Return the (x, y) coordinate for the center point of the cell that contains the specified text.  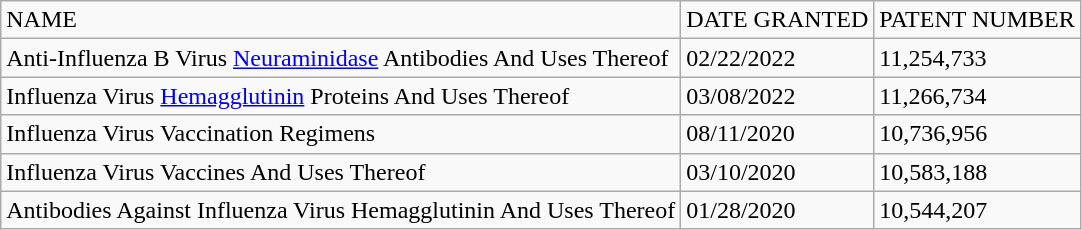
01/28/2020 (778, 210)
Influenza Virus Vaccination Regimens (341, 134)
08/11/2020 (778, 134)
10,736,956 (977, 134)
PATENT NUMBER (977, 20)
NAME (341, 20)
10,583,188 (977, 172)
Influenza Virus Vaccines And Uses Thereof (341, 172)
02/22/2022 (778, 58)
DATE GRANTED (778, 20)
03/10/2020 (778, 172)
03/08/2022 (778, 96)
10,544,207 (977, 210)
11,254,733 (977, 58)
Influenza Virus Hemagglutinin Proteins And Uses Thereof (341, 96)
Antibodies Against Influenza Virus Hemagglutinin And Uses Thereof (341, 210)
Anti-Influenza B Virus Neuraminidase Antibodies And Uses Thereof (341, 58)
11,266,734 (977, 96)
